Capture the cell that displays the provided text and extract its (X, Y) central coordinate. 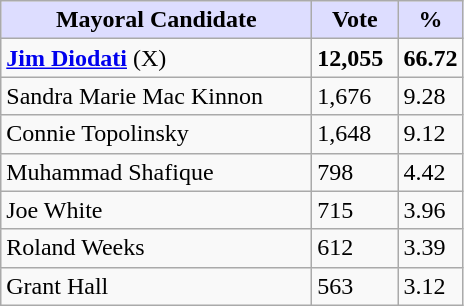
9.12 (430, 134)
% (430, 20)
3.39 (430, 248)
Jim Diodati (X) (156, 58)
Muhammad Shafique (156, 172)
Grant Hall (156, 286)
12,055 (355, 58)
1,648 (355, 134)
3.12 (430, 286)
66.72 (430, 58)
3.96 (430, 210)
Connie Topolinsky (156, 134)
Vote (355, 20)
563 (355, 286)
Mayoral Candidate (156, 20)
Roland Weeks (156, 248)
798 (355, 172)
9.28 (430, 96)
1,676 (355, 96)
Sandra Marie Mac Kinnon (156, 96)
Joe White (156, 210)
612 (355, 248)
715 (355, 210)
4.42 (430, 172)
